Scan for the cell matching the given text and deliver its (x, y) coordinate at center. 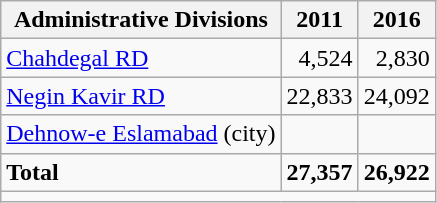
2011 (320, 20)
2016 (396, 20)
24,092 (396, 96)
2,830 (396, 58)
Negin Kavir RD (141, 96)
22,833 (320, 96)
Total (141, 172)
Chahdegal RD (141, 58)
27,357 (320, 172)
4,524 (320, 58)
Administrative Divisions (141, 20)
26,922 (396, 172)
Dehnow-e Eslamabad (city) (141, 134)
